Extract the (X, Y) coordinate from the center of the cell holding the provided text.  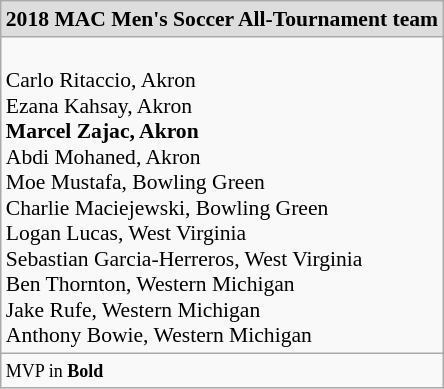
2018 MAC Men's Soccer All-Tournament team (222, 19)
MVP in Bold (222, 371)
